Pinpoint the cell where the given text exists, returning its (X, Y) midpoint coordinate. 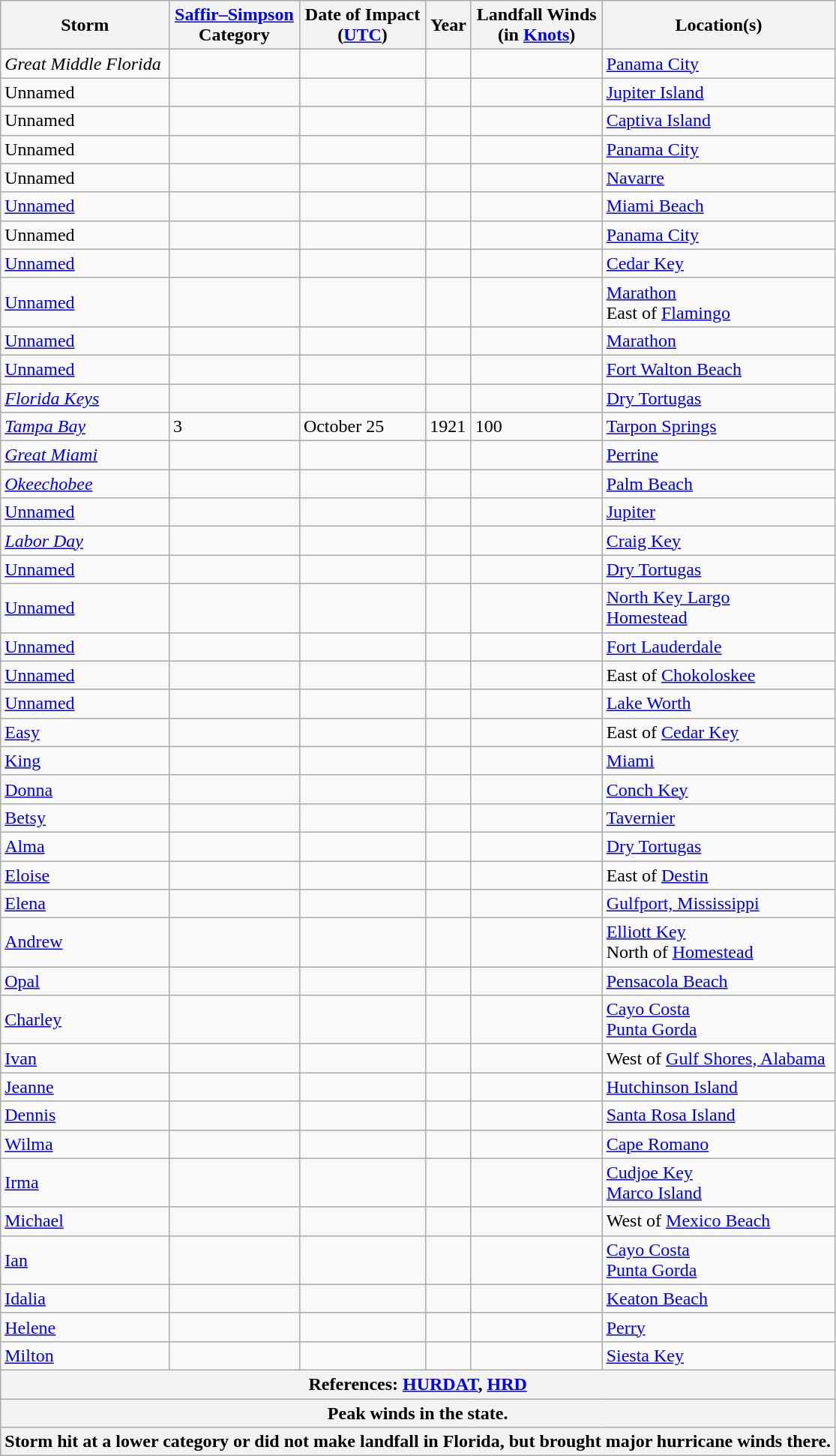
Irma (85, 1182)
Tavernier (718, 818)
Year (448, 26)
Cape Romano (718, 1144)
Storm (85, 26)
Elliott KeyNorth of Homestead (718, 942)
Idalia (85, 1298)
Craig Key (718, 541)
Lake Worth (718, 704)
Gulfport, Mississippi (718, 904)
Palm Beach (718, 484)
Milton (85, 1355)
Ivan (85, 1058)
Location(s) (718, 26)
Cedar Key (718, 263)
3 (235, 427)
Michael (85, 1221)
Opal (85, 981)
Easy (85, 732)
MarathonEast of Flamingo (718, 302)
Fort Lauderdale (718, 647)
Andrew (85, 942)
Great Miami (85, 455)
Perrine (718, 455)
Santa Rosa Island (718, 1115)
Hutchinson Island (718, 1087)
West of Gulf Shores, Alabama (718, 1058)
Labor Day (85, 541)
Perry (718, 1327)
Peak winds in the state. (418, 1412)
Elena (85, 904)
Donna (85, 789)
October 25 (362, 427)
Jupiter (718, 512)
Cudjoe KeyMarco Island (718, 1182)
Keaton Beach (718, 1298)
Charley (85, 1020)
Dennis (85, 1115)
Pensacola Beach (718, 981)
Miami Beach (718, 206)
East of Destin (718, 875)
References: HURDAT, HRD (418, 1384)
Marathon (718, 341)
Tarpon Springs (718, 427)
East of Cedar Key (718, 732)
Florida Keys (85, 398)
Alma (85, 846)
Landfall Winds(in Knots) (537, 26)
Storm hit at a lower category or did not make landfall in Florida, but brought major hurricane winds there. (418, 1442)
Helene (85, 1327)
Miami (718, 761)
Captiva Island (718, 121)
North Key LargoHomestead (718, 608)
Wilma (85, 1144)
Navarre (718, 178)
Jeanne (85, 1087)
King (85, 761)
Great Middle Florida (85, 64)
West of Mexico Beach (718, 1221)
Conch Key (718, 789)
Jupiter Island (718, 92)
100 (537, 427)
Okeechobee (85, 484)
Fort Walton Beach (718, 369)
Betsy (85, 818)
Tampa Bay (85, 427)
Siesta Key (718, 1355)
1921 (448, 427)
Date of Impact(UTC) (362, 26)
Eloise (85, 875)
Saffir–SimpsonCategory (235, 26)
Ian (85, 1260)
East of Chokoloskee (718, 675)
